Output the [X, Y] coordinate of the center of the cell containing the given text.  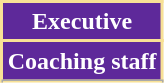
Coaching staff [82, 61]
Executive [82, 22]
